Capture the cell that displays the provided text and extract its [x, y] central coordinate. 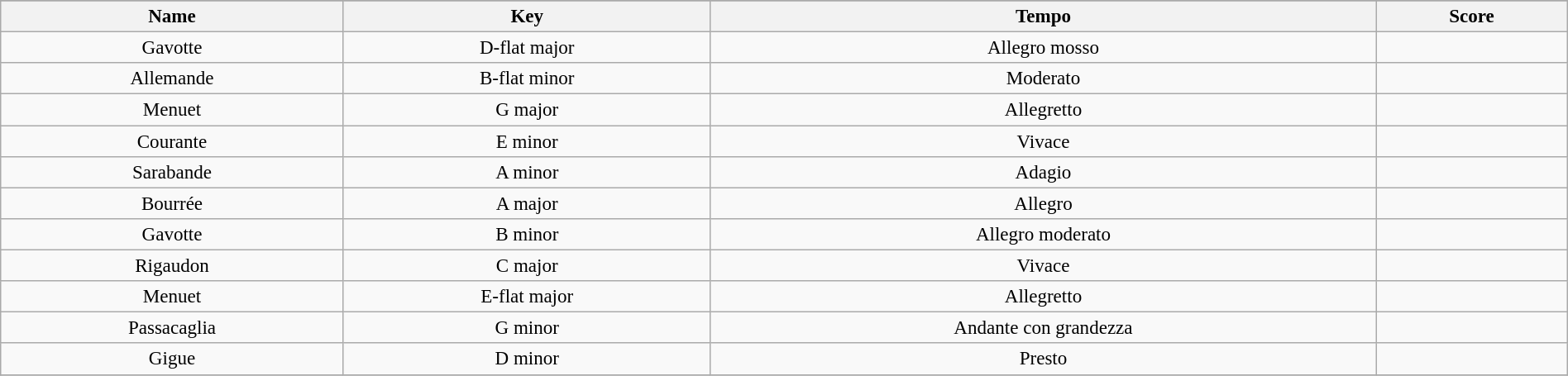
A minor [527, 173]
Tempo [1043, 17]
Andante con grandezza [1043, 328]
Courante [172, 141]
E minor [527, 141]
Gigue [172, 359]
Passacaglia [172, 328]
Presto [1043, 359]
Moderato [1043, 79]
D minor [527, 359]
Score [1472, 17]
Allegro moderato [1043, 235]
Allemande [172, 79]
Key [527, 17]
G major [527, 110]
Name [172, 17]
B minor [527, 235]
G minor [527, 328]
Rigaudon [172, 266]
Adagio [1043, 173]
B-flat minor [527, 79]
E-flat major [527, 297]
D-flat major [527, 48]
Sarabande [172, 173]
Allegro [1043, 203]
C major [527, 266]
Bourrée [172, 203]
Allegro mosso [1043, 48]
A major [527, 203]
